Search for the cell housing the specified text and yield its (X, Y) center coordinate. 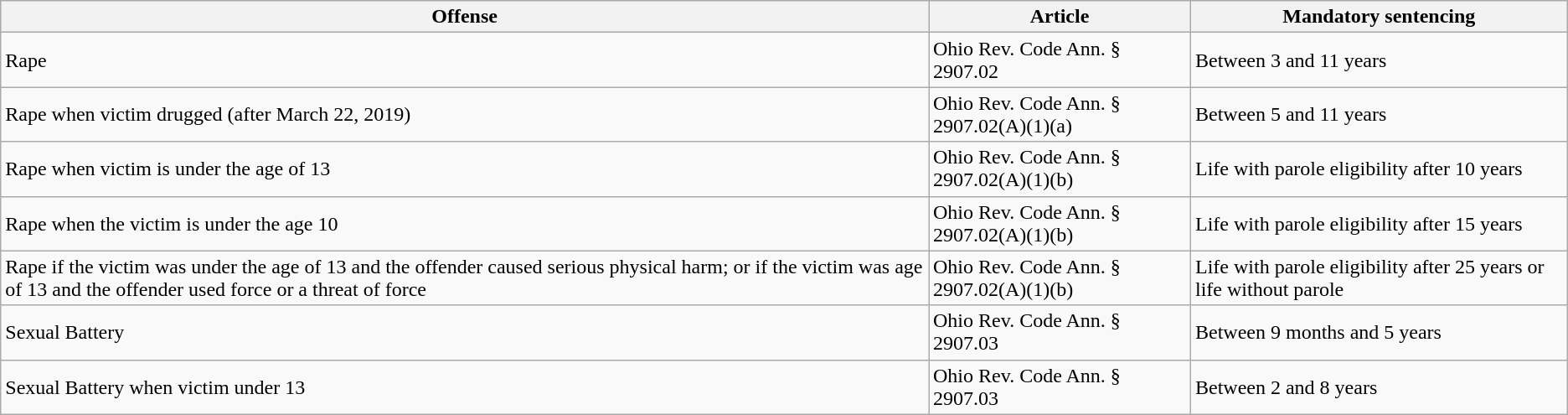
Between 5 and 11 years (1379, 114)
Between 9 months and 5 years (1379, 332)
Ohio Rev. Code Ann. § 2907.02(A)(1)(a) (1059, 114)
Article (1059, 17)
Ohio Rev. Code Ann. § 2907.02 (1059, 60)
Life with parole eligibility after 15 years (1379, 223)
Rape when victim is under the age of 13 (465, 169)
Rape when the victim is under the age 10 (465, 223)
Between 3 and 11 years (1379, 60)
Rape (465, 60)
Offense (465, 17)
Life with parole eligibility after 25 years or life without parole (1379, 278)
Sexual Battery when victim under 13 (465, 387)
Mandatory sentencing (1379, 17)
Sexual Battery (465, 332)
Rape when victim drugged (after March 22, 2019) (465, 114)
Between 2 and 8 years (1379, 387)
Life with parole eligibility after 10 years (1379, 169)
